Locate the cell with the specified text and output its (X, Y) center coordinate. 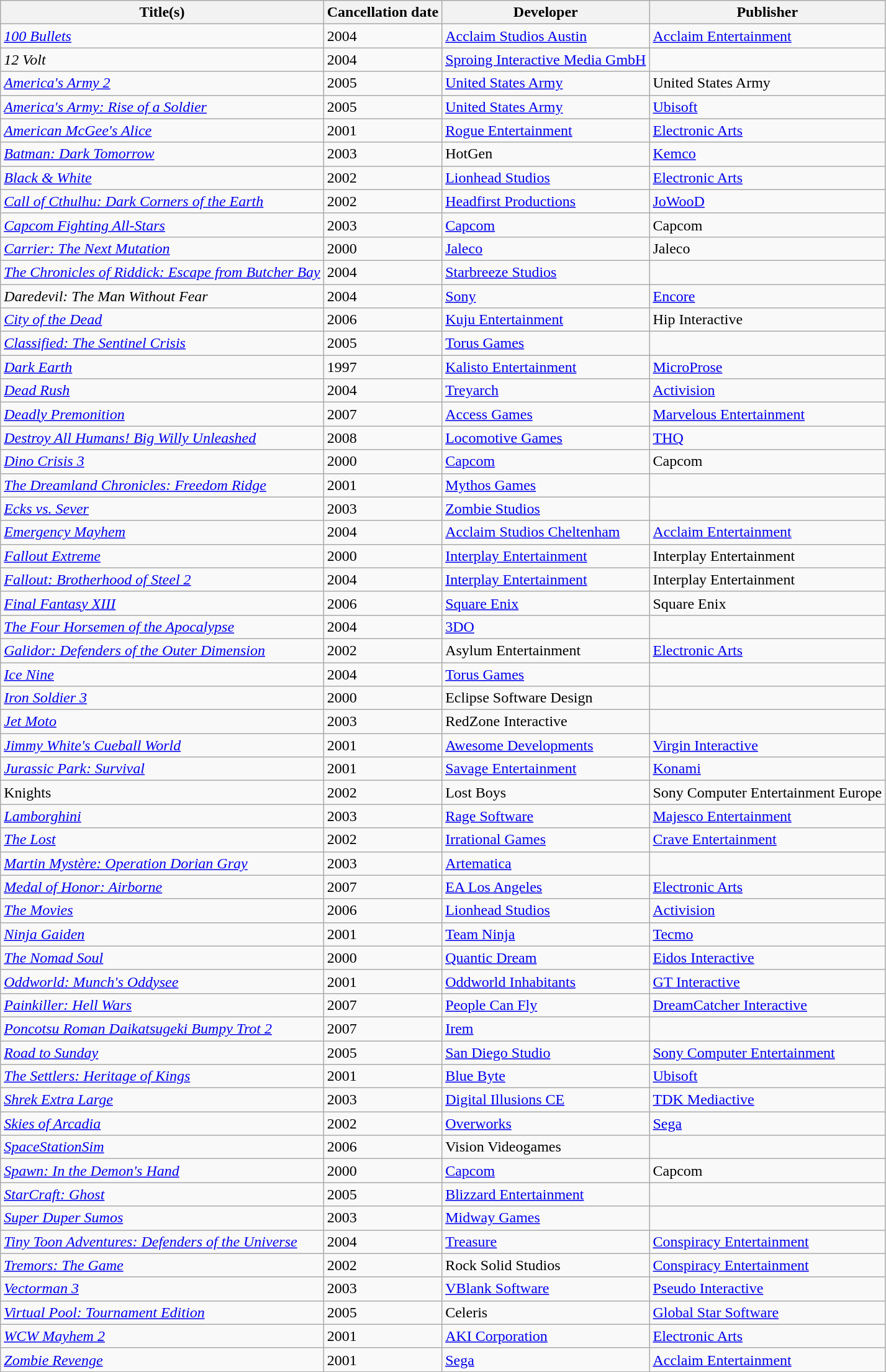
Ecks vs. Sever (162, 509)
Black & White (162, 178)
Irem (546, 1029)
Awesome Developments (546, 745)
Digital Illusions CE (546, 1100)
Painkiller: Hell Wars (162, 1005)
Virtual Pool: Tournament Edition (162, 1312)
Cancellation date (382, 12)
Kuju Entertainment (546, 320)
America's Army 2 (162, 83)
City of the Dead (162, 320)
Virgin Interactive (767, 745)
Oddworld: Munch's Oddysee (162, 981)
Emergency Mayhem (162, 532)
Title(s) (162, 12)
Savage Entertainment (546, 769)
Poncotsu Roman Daikatsugeki Bumpy Trot 2 (162, 1029)
Fallout Extreme (162, 556)
TDK Mediactive (767, 1100)
Knights (162, 793)
Sony Computer Entertainment Europe (767, 793)
THQ (767, 438)
Oddworld Inhabitants (546, 981)
Access Games (546, 414)
San Diego Studio (546, 1053)
DreamCatcher Interactive (767, 1005)
Lamborghini (162, 816)
Carrier: The Next Mutation (162, 248)
The Lost (162, 840)
Capcom Fighting All-Stars (162, 225)
Asylum Entertainment (546, 650)
Rage Software (546, 816)
Rock Solid Studios (546, 1265)
AKI Corporation (546, 1336)
Iron Soldier 3 (162, 698)
Global Star Software (767, 1312)
The Nomad Soul (162, 958)
The Dreamland Chronicles: Freedom Ridge (162, 485)
HotGen (546, 154)
Sony (546, 296)
12 Volt (162, 60)
Classified: The Sentinel Crisis (162, 343)
Dark Earth (162, 367)
Artematica (546, 863)
RedZone Interactive (546, 722)
Locomotive Games (546, 438)
Final Fantasy XIII (162, 603)
Midway Games (546, 1218)
America's Army: Rise of a Soldier (162, 107)
StarCraft: Ghost (162, 1194)
Eclipse Software Design (546, 698)
Publisher (767, 12)
Tiny Toon Adventures: Defenders of the Universe (162, 1242)
Call of Cthulhu: Dark Corners of the Earth (162, 201)
Encore (767, 296)
Hip Interactive (767, 320)
Martin Mystère: Operation Dorian Gray (162, 863)
The Four Horsemen of the Apocalypse (162, 627)
Fallout: Brotherhood of Steel 2 (162, 579)
Super Duper Sumos (162, 1218)
Celeris (546, 1312)
JoWooD (767, 201)
Vectorman 3 (162, 1289)
Quantic Dream (546, 958)
Marvelous Entertainment (767, 414)
The Settlers: Heritage of Kings (162, 1076)
Developer (546, 12)
100 Bullets (162, 36)
Tecmo (767, 934)
Blue Byte (546, 1076)
Rogue Entertainment (546, 130)
Spawn: In the Demon's Hand (162, 1171)
Kalisto Entertainment (546, 367)
Dead Rush (162, 391)
Treyarch (546, 391)
Zombie Studios (546, 509)
2008 (382, 438)
Irrational Games (546, 840)
Acclaim Studios Austin (546, 36)
Team Ninja (546, 934)
Lost Boys (546, 793)
Acclaim Studios Cheltenham (546, 532)
Jurassic Park: Survival (162, 769)
SpaceStationSim (162, 1147)
WCW Mayhem 2 (162, 1336)
The Movies (162, 911)
Sproing Interactive Media GmbH (546, 60)
Jimmy White's Cueball World (162, 745)
Zombie Revenge (162, 1360)
Pseudo Interactive (767, 1289)
Skies of Arcadia (162, 1124)
Tremors: The Game (162, 1265)
Ninja Gaiden (162, 934)
GT Interactive (767, 981)
Starbreeze Studios (546, 272)
Headfirst Productions (546, 201)
Vision Videogames (546, 1147)
Crave Entertainment (767, 840)
3DO (546, 627)
EA Los Angeles (546, 887)
Blizzard Entertainment (546, 1194)
Majesco Entertainment (767, 816)
MicroProse (767, 367)
Destroy All Humans! Big Willy Unleashed (162, 438)
1997 (382, 367)
VBlank Software (546, 1289)
American McGee's Alice (162, 130)
Deadly Premonition (162, 414)
Eidos Interactive (767, 958)
Konami (767, 769)
Overworks (546, 1124)
The Chronicles of Riddick: Escape from Butcher Bay (162, 272)
Treasure (546, 1242)
Road to Sunday (162, 1053)
Ice Nine (162, 674)
Mythos Games (546, 485)
Batman: Dark Tomorrow (162, 154)
Galidor: Defenders of the Outer Dimension (162, 650)
Sony Computer Entertainment (767, 1053)
Daredevil: The Man Without Fear (162, 296)
Medal of Honor: Airborne (162, 887)
Jet Moto (162, 722)
Kemco (767, 154)
Shrek Extra Large (162, 1100)
People Can Fly (546, 1005)
Dino Crisis 3 (162, 461)
